Provide the [X, Y] coordinate of the cell's center where the given text is located.  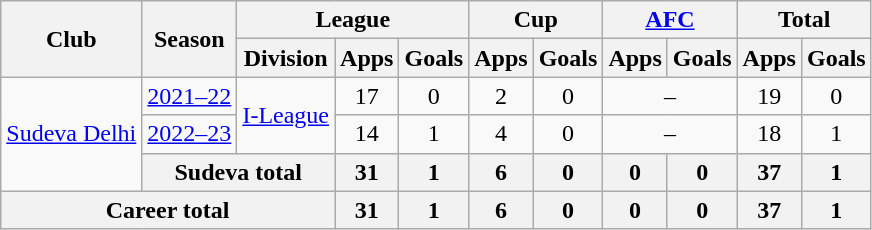
Season [190, 39]
4 [501, 134]
League [353, 20]
I-League [286, 115]
2022–23 [190, 134]
2 [501, 96]
14 [367, 134]
17 [367, 96]
AFC [670, 20]
19 [769, 96]
Career total [168, 210]
Division [286, 58]
Total [804, 20]
18 [769, 134]
Sudeva Delhi [72, 134]
Club [72, 39]
Cup [536, 20]
Sudeva total [238, 172]
2021–22 [190, 96]
